Scan for the cell matching the given text and deliver its [X, Y] coordinate at center. 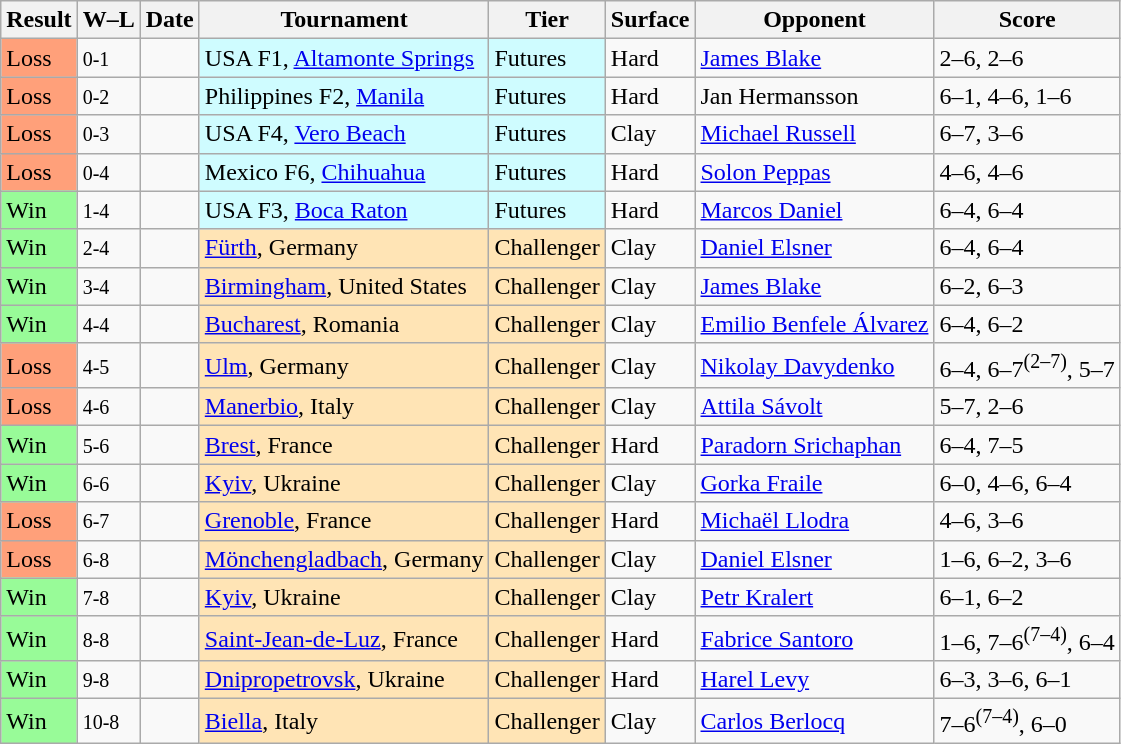
4-4 [108, 324]
4-5 [108, 366]
10-8 [108, 722]
4–6, 4–6 [1027, 172]
1–6, 6–2, 3–6 [1027, 559]
USA F4, Vero Beach [344, 134]
0-3 [108, 134]
Solon Peppas [814, 172]
1–6, 7–6(7–4), 6–4 [1027, 638]
6–7, 3–6 [1027, 134]
Emilio Benfele Álvarez [814, 324]
Saint-Jean-de-Luz, France [344, 638]
Brest, France [344, 445]
0-2 [108, 96]
6–3, 3–6, 6–1 [1027, 680]
Opponent [814, 20]
Dnipropetrovsk, Ukraine [344, 680]
W–L [108, 20]
Harel Levy [814, 680]
Ulm, Germany [344, 366]
Birmingham, United States [344, 286]
2-4 [108, 248]
6–1, 6–2 [1027, 597]
3-4 [108, 286]
Score [1027, 20]
Marcos Daniel [814, 210]
Biella, Italy [344, 722]
6–2, 6–3 [1027, 286]
6–4, 6–2 [1027, 324]
Date [170, 20]
Michael Russell [814, 134]
Mönchengladbach, Germany [344, 559]
Petr Kralert [814, 597]
6–1, 4–6, 1–6 [1027, 96]
0-1 [108, 58]
Tier [547, 20]
Fürth, Germany [344, 248]
Fabrice Santoro [814, 638]
USA F3, Boca Raton [344, 210]
Result [39, 20]
Surface [650, 20]
Carlos Berlocq [814, 722]
Michaël Llodra [814, 521]
Philippines F2, Manila [344, 96]
6–0, 4–6, 6–4 [1027, 483]
2–6, 2–6 [1027, 58]
4-6 [108, 407]
USA F1, Altamonte Springs [344, 58]
9-8 [108, 680]
7–6(7–4), 6–0 [1027, 722]
Nikolay Davydenko [814, 366]
Jan Hermansson [814, 96]
7-8 [108, 597]
6–4, 7–5 [1027, 445]
Grenoble, France [344, 521]
Gorka Fraile [814, 483]
1-4 [108, 210]
Attila Sávolt [814, 407]
6-6 [108, 483]
4–6, 3–6 [1027, 521]
Manerbio, Italy [344, 407]
6-8 [108, 559]
Paradorn Srichaphan [814, 445]
0-4 [108, 172]
6-7 [108, 521]
8-8 [108, 638]
Tournament [344, 20]
5-6 [108, 445]
Mexico F6, Chihuahua [344, 172]
5–7, 2–6 [1027, 407]
6–4, 6–7(2–7), 5–7 [1027, 366]
Bucharest, Romania [344, 324]
